For the text-containing cell, return its midpoint in [x, y] coordinate format. 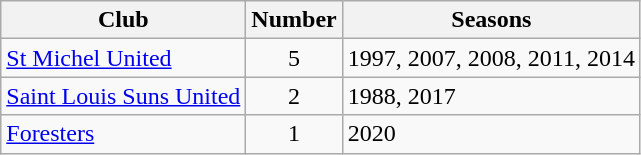
Foresters [124, 134]
2 [294, 96]
1 [294, 134]
Saint Louis Suns United [124, 96]
St Michel United [124, 58]
2020 [491, 134]
Club [124, 20]
Number [294, 20]
1988, 2017 [491, 96]
Seasons [491, 20]
1997, 2007, 2008, 2011, 2014 [491, 58]
5 [294, 58]
